For the text-containing cell, return its midpoint in [x, y] coordinate format. 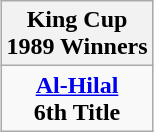
King Cup 1989 Winners [77, 34]
Al-Hilal6th Title [77, 98]
